Return the [X, Y] coordinate for the center point of the cell that contains the specified text.  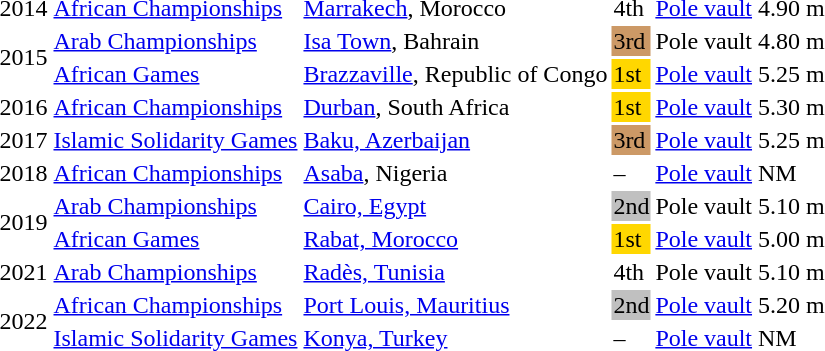
Baku, Azerbaijan [456, 140]
Durban, South Africa [456, 107]
Islamic Solidarity Games [176, 140]
Brazzaville, Republic of Congo [456, 74]
Cairo, Egypt [456, 206]
4th [632, 272]
Radès, Tunisia [456, 272]
Asaba, Nigeria [456, 173]
Isa Town, Bahrain [456, 41]
Port Louis, Mauritius [456, 305]
Rabat, Morocco [456, 239]
– [632, 173]
